Find where the given text appears and provide that cell's center as [X, Y] coordinate. 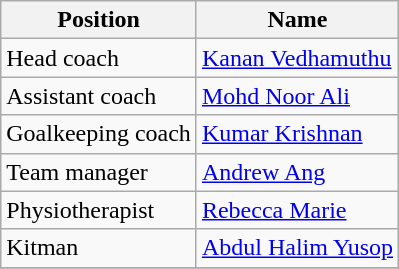
Team manager [99, 172]
Goalkeeping coach [99, 134]
Physiotherapist [99, 210]
Head coach [99, 58]
Kumar Krishnan [297, 134]
Kanan Vedhamuthu [297, 58]
Assistant coach [99, 96]
Position [99, 20]
Andrew Ang [297, 172]
Kitman [99, 248]
Abdul Halim Yusop [297, 248]
Name [297, 20]
Mohd Noor Ali [297, 96]
Rebecca Marie [297, 210]
